Identify which cell holds the provided text, then report its [x, y] central coordinate. 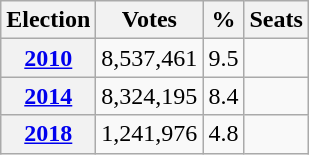
Votes [150, 20]
Election [48, 20]
2010 [48, 58]
9.5 [224, 58]
1,241,976 [150, 134]
% [224, 20]
8,324,195 [150, 96]
2018 [48, 134]
Seats [276, 20]
2014 [48, 96]
4.8 [224, 134]
8,537,461 [150, 58]
8.4 [224, 96]
